Detect which cell encompasses the target text, then output its [x, y] center coordinate. 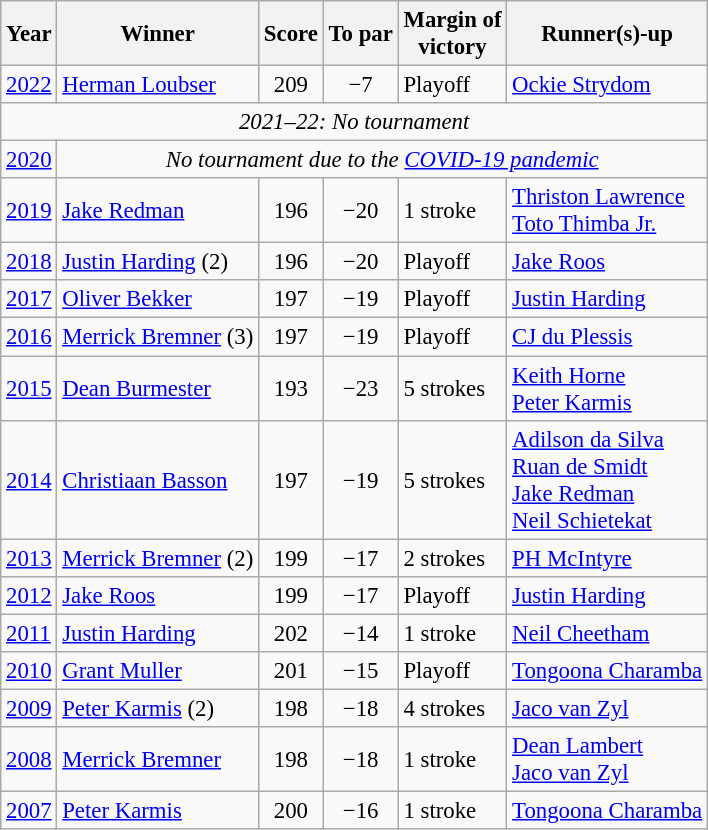
2019 [29, 210]
Margin ofvictory [452, 34]
Merrick Bremner (3) [158, 337]
Year [29, 34]
Dean Burmester [158, 388]
Jaco van Zyl [608, 708]
Keith Horne Peter Karmis [608, 388]
2022 [29, 85]
2014 [29, 480]
Runner(s)-up [608, 34]
Thriston Lawrence Toto Thimba Jr. [608, 210]
CJ du Plessis [608, 337]
To par [360, 34]
−23 [360, 388]
−15 [360, 671]
4 strokes [452, 708]
Jake Redman [158, 210]
200 [292, 810]
−16 [360, 810]
Winner [158, 34]
No tournament due to the COVID-19 pandemic [382, 160]
2018 [29, 262]
2017 [29, 299]
2013 [29, 558]
Neil Cheetham [608, 633]
Merrick Bremner (2) [158, 558]
Peter Karmis (2) [158, 708]
2011 [29, 633]
Score [292, 34]
201 [292, 671]
Grant Muller [158, 671]
2008 [29, 760]
2021–22: No tournament [354, 122]
Dean Lambert Jaco van Zyl [608, 760]
Oliver Bekker [158, 299]
2020 [29, 160]
Merrick Bremner [158, 760]
−7 [360, 85]
Christiaan Basson [158, 480]
2 strokes [452, 558]
2009 [29, 708]
Ockie Strydom [608, 85]
Adilson da Silva Ruan de Smidt Jake Redman Neil Schietekat [608, 480]
2012 [29, 595]
202 [292, 633]
2016 [29, 337]
193 [292, 388]
−14 [360, 633]
PH McIntyre [608, 558]
2007 [29, 810]
2010 [29, 671]
Peter Karmis [158, 810]
Justin Harding (2) [158, 262]
2015 [29, 388]
209 [292, 85]
Herman Loubser [158, 85]
